Extract the (X, Y) coordinate from the center of the cell holding the provided text.  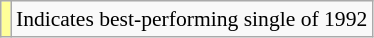
Indicates best-performing single of 1992 (192, 19)
